Return the [X, Y] coordinate for the center point of the cell that contains the specified text.  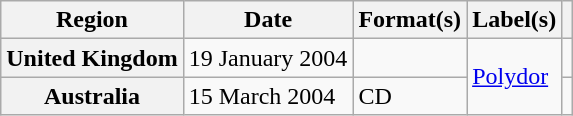
Label(s) [514, 20]
Date [268, 20]
Polydor [514, 77]
15 March 2004 [268, 96]
United Kingdom [92, 58]
Region [92, 20]
Format(s) [410, 20]
19 January 2004 [268, 58]
CD [410, 96]
Australia [92, 96]
